Capture the cell that displays the provided text and extract its [x, y] central coordinate. 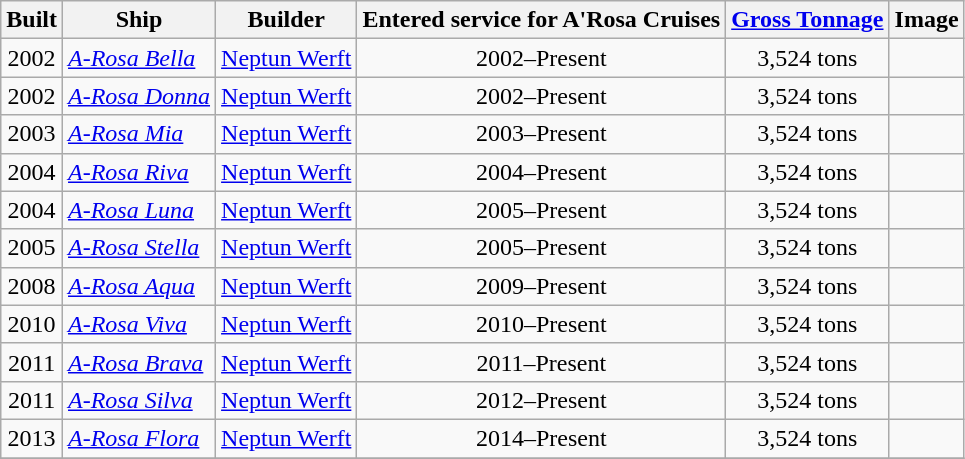
Built [32, 20]
A-Rosa Luna [140, 210]
2012–Present [542, 400]
2004–Present [542, 172]
2003–Present [542, 134]
Ship [140, 20]
2008 [32, 286]
2003 [32, 134]
A-Rosa Mia [140, 134]
2005 [32, 248]
A-Rosa Donna [140, 96]
2011–Present [542, 362]
2010 [32, 324]
A-Rosa Silva [140, 400]
A-Rosa Riva [140, 172]
Builder [286, 20]
Image [926, 20]
A-Rosa Flora [140, 438]
2014–Present [542, 438]
A-Rosa Aqua [140, 286]
Gross Tonnage [808, 20]
2013 [32, 438]
A-Rosa Viva [140, 324]
A-Rosa Brava [140, 362]
A-Rosa Stella [140, 248]
A-Rosa Bella [140, 58]
2009–Present [542, 286]
2010–Present [542, 324]
Entered service for A'Rosa Cruises [542, 20]
